Determine the (x, y) coordinate at the center of the cell enclosing the given text.  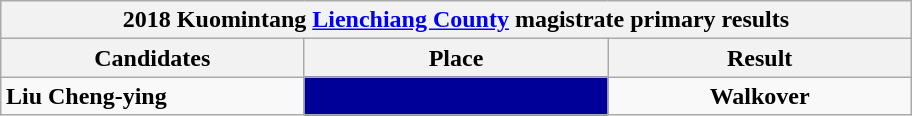
Liu Cheng-ying (152, 96)
2018 Kuomintang Lienchiang County magistrate primary results (456, 20)
Walkover (760, 96)
Candidates (152, 58)
Place (456, 58)
Result (760, 58)
